Return the [X, Y] coordinate for the center point of the cell that contains the specified text.  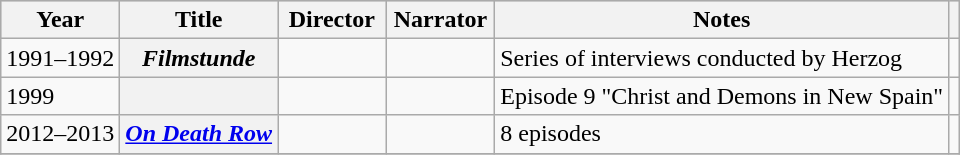
Year [60, 20]
On Death Row [199, 134]
Title [199, 20]
Notes [722, 20]
Narrator [440, 20]
Director [332, 20]
Episode 9 "Christ and Demons in New Spain" [722, 96]
Series of interviews conducted by Herzog [722, 58]
Filmstunde [199, 58]
1991–1992 [60, 58]
2012–2013 [60, 134]
8 episodes [722, 134]
1999 [60, 96]
